Find where the given text appears and provide that cell's center as [X, Y] coordinate. 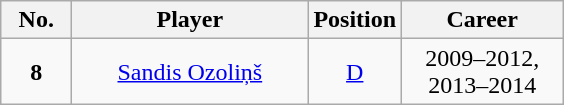
Position [355, 20]
Career [482, 20]
2009–2012, 2013–2014 [482, 72]
8 [36, 72]
D [355, 72]
No. [36, 20]
Sandis Ozoliņš [190, 72]
Player [190, 20]
